Output the (x, y) coordinate of the center of the cell containing the given text.  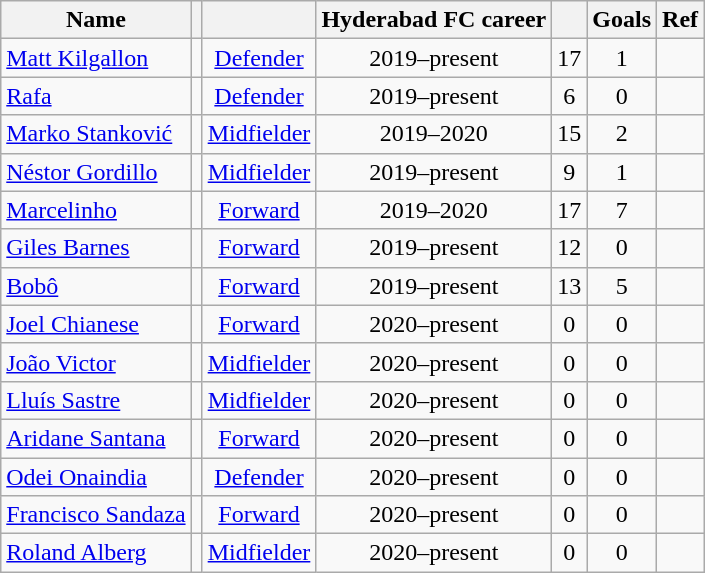
5 (622, 286)
12 (570, 248)
Roland Alberg (96, 553)
15 (570, 134)
Joel Chianese (96, 324)
2 (622, 134)
Goals (622, 20)
Néstor Gordillo (96, 172)
Bobô (96, 286)
Marcelinho (96, 210)
Hyderabad FC career (434, 20)
Giles Barnes (96, 248)
Name (96, 20)
Odei Onaindia (96, 477)
João Victor (96, 362)
Rafa (96, 96)
Ref (680, 20)
7 (622, 210)
Marko Stanković (96, 134)
Aridane Santana (96, 438)
6 (570, 96)
Francisco Sandaza (96, 515)
Lluís Sastre (96, 400)
Matt Kilgallon (96, 58)
9 (570, 172)
13 (570, 286)
